For the text-containing cell, return its midpoint in (x, y) coordinate format. 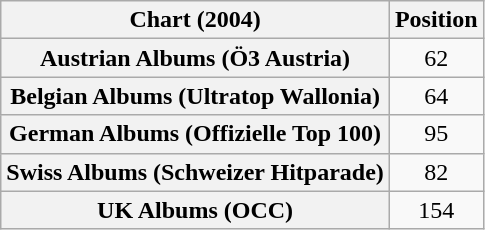
95 (436, 134)
Chart (2004) (196, 20)
154 (436, 210)
UK Albums (OCC) (196, 210)
64 (436, 96)
German Albums (Offizielle Top 100) (196, 134)
82 (436, 172)
Austrian Albums (Ö3 Austria) (196, 58)
Belgian Albums (Ultratop Wallonia) (196, 96)
Position (436, 20)
Swiss Albums (Schweizer Hitparade) (196, 172)
62 (436, 58)
